Scan for the cell matching the given text and deliver its [x, y] coordinate at center. 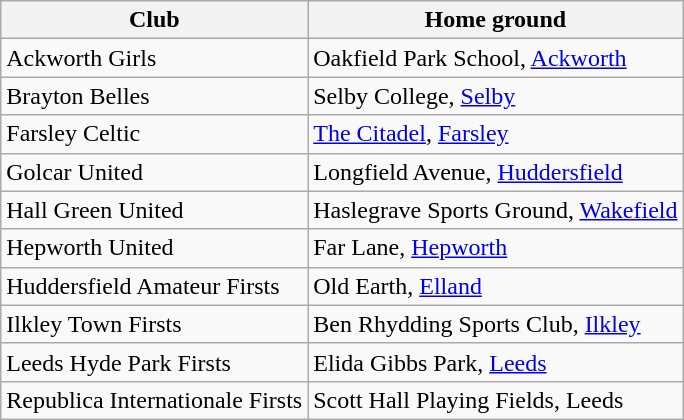
Farsley Celtic [154, 134]
Republica Internationale Firsts [154, 400]
Oakfield Park School, Ackworth [496, 58]
Huddersfield Amateur Firsts [154, 286]
Ilkley Town Firsts [154, 324]
Far Lane, Hepworth [496, 248]
Haslegrave Sports Ground, Wakefield [496, 210]
Selby College, Selby [496, 96]
Home ground [496, 20]
The Citadel, Farsley [496, 134]
Elida Gibbs Park, Leeds [496, 362]
Ackworth Girls [154, 58]
Leeds Hyde Park Firsts [154, 362]
Club [154, 20]
Brayton Belles [154, 96]
Hepworth United [154, 248]
Scott Hall Playing Fields, Leeds [496, 400]
Hall Green United [154, 210]
Longfield Avenue, Huddersfield [496, 172]
Golcar United [154, 172]
Ben Rhydding Sports Club, Ilkley [496, 324]
Old Earth, Elland [496, 286]
